Detect which cell encompasses the target text, then output its [x, y] center coordinate. 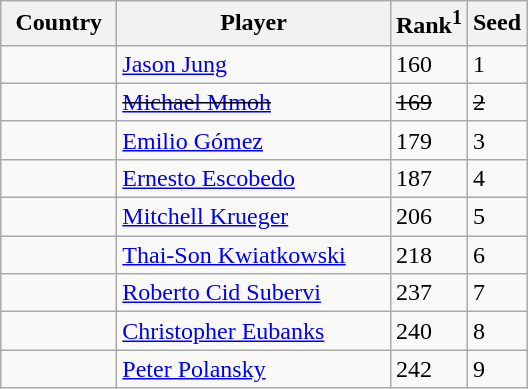
3 [496, 140]
237 [428, 293]
Emilio Gómez [254, 140]
2 [496, 102]
Peter Polansky [254, 369]
Thai-Son Kwiatkowski [254, 255]
187 [428, 178]
240 [428, 331]
Rank1 [428, 24]
Ernesto Escobedo [254, 178]
160 [428, 64]
218 [428, 255]
169 [428, 102]
8 [496, 331]
242 [428, 369]
Christopher Eubanks [254, 331]
Mitchell Krueger [254, 217]
5 [496, 217]
Country [59, 24]
9 [496, 369]
Player [254, 24]
1 [496, 64]
179 [428, 140]
7 [496, 293]
206 [428, 217]
4 [496, 178]
Roberto Cid Subervi [254, 293]
Michael Mmoh [254, 102]
Jason Jung [254, 64]
Seed [496, 24]
6 [496, 255]
